Locate the cell with the specified text and output its (X, Y) center coordinate. 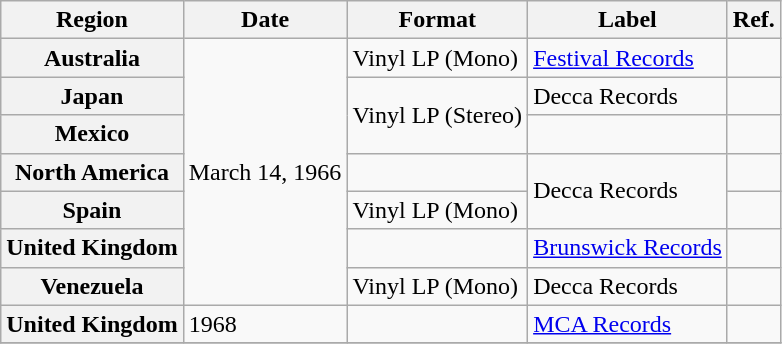
Brunswick Records (628, 248)
Japan (92, 96)
March 14, 1966 (265, 172)
Label (628, 20)
Festival Records (628, 58)
Vinyl LP (Stereo) (438, 115)
Ref. (754, 20)
Region (92, 20)
Mexico (92, 134)
Date (265, 20)
North America (92, 172)
Spain (92, 210)
Venezuela (92, 286)
Format (438, 20)
1968 (265, 324)
Australia (92, 58)
MCA Records (628, 324)
